Return [x, y] of the center of cell containing provided text 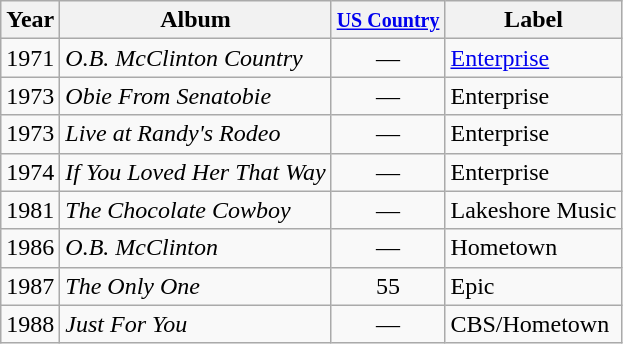
1987 [30, 286]
1971 [30, 58]
O.B. McClinton [196, 248]
O.B. McClinton Country [196, 58]
US Country [388, 20]
Epic [534, 286]
1986 [30, 248]
Live at Randy's Rodeo [196, 134]
55 [388, 286]
Album [196, 20]
The Chocolate Cowboy [196, 210]
If You Loved Her That Way [196, 172]
Label [534, 20]
Just For You [196, 324]
CBS/Hometown [534, 324]
1981 [30, 210]
1974 [30, 172]
Obie From Senatobie [196, 96]
The Only One [196, 286]
Hometown [534, 248]
Year [30, 20]
Lakeshore Music [534, 210]
1988 [30, 324]
